Search for the cell housing the specified text and yield its [X, Y] center coordinate. 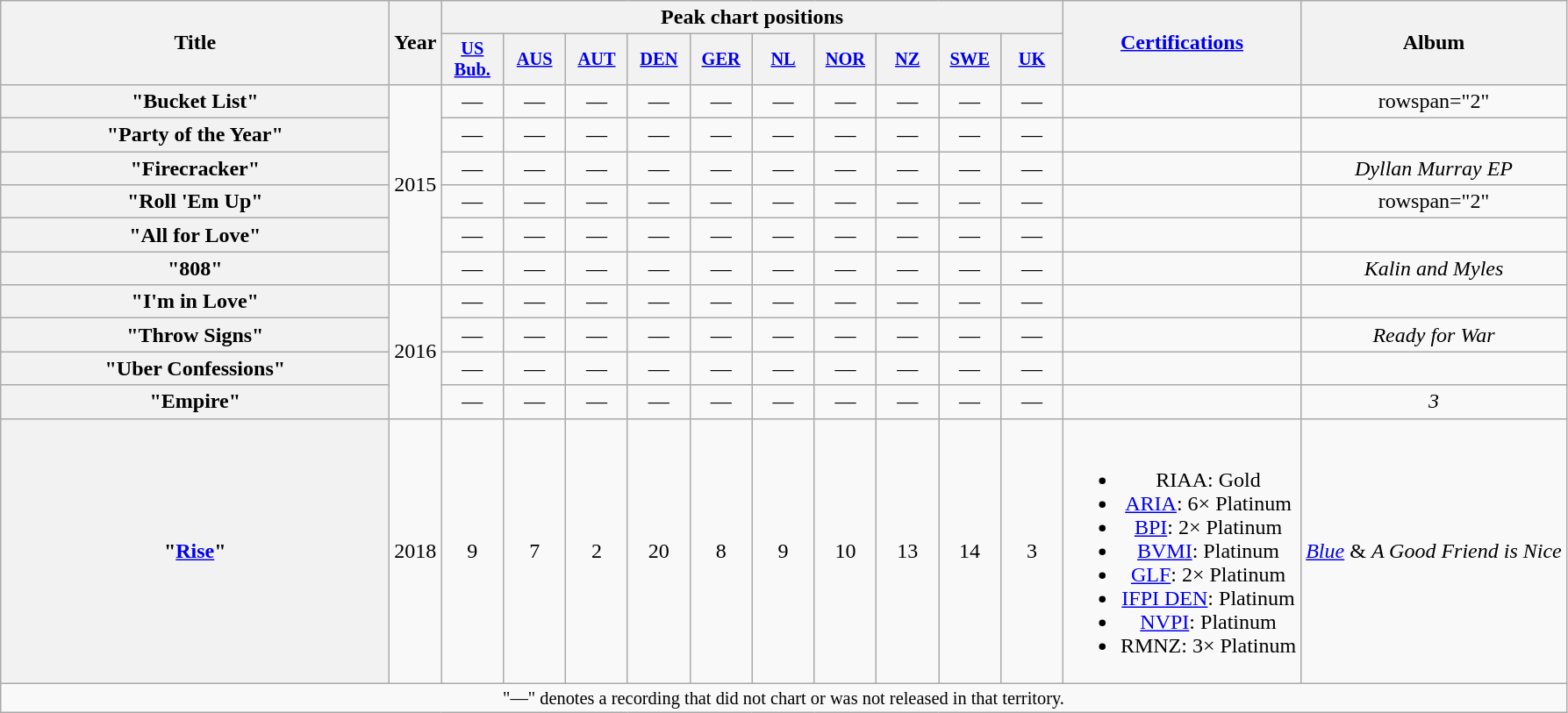
14 [970, 551]
2018 [416, 551]
"All for Love" [195, 235]
"Roll 'Em Up" [195, 202]
Title [195, 43]
AUS [535, 60]
"Rise" [195, 551]
"808" [195, 268]
"Throw Signs" [195, 335]
UK [1032, 60]
Kalin and Myles [1434, 268]
Ready for War [1434, 335]
13 [907, 551]
Album [1434, 43]
DEN [658, 60]
"Empire" [195, 402]
NOR [846, 60]
Peak chart positions [753, 18]
USBub. [472, 60]
AUT [597, 60]
"—" denotes a recording that did not chart or was not released in that territory. [784, 698]
GER [721, 60]
"Uber Confessions" [195, 368]
NZ [907, 60]
2016 [416, 352]
SWE [970, 60]
Certifications [1181, 43]
Year [416, 43]
"I'm in Love" [195, 302]
7 [535, 551]
Dyllan Murray EP [1434, 168]
10 [846, 551]
20 [658, 551]
2 [597, 551]
"Party of the Year" [195, 135]
"Firecracker" [195, 168]
8 [721, 551]
2015 [416, 184]
Blue & A Good Friend is Nice [1434, 551]
NL [783, 60]
"Bucket List" [195, 101]
RIAA: GoldARIA: 6× PlatinumBPI: 2× PlatinumBVMI: PlatinumGLF: 2× PlatinumIFPI DEN: PlatinumNVPI: PlatinumRMNZ: 3× Platinum [1181, 551]
